Detect which cell encompasses the target text, then output its [x, y] center coordinate. 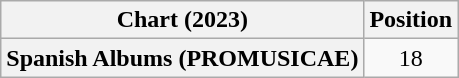
18 [411, 58]
Position [411, 20]
Spanish Albums (PROMUSICAE) [182, 58]
Chart (2023) [182, 20]
